Return [x, y] of the center of cell containing provided text 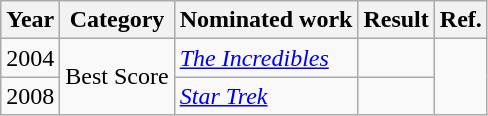
Ref. [460, 20]
Star Trek [266, 96]
The Incredibles [266, 58]
Result [396, 20]
2008 [30, 96]
Best Score [117, 77]
Year [30, 20]
Category [117, 20]
Nominated work [266, 20]
2004 [30, 58]
